Return the (X, Y) coordinate for the center point of the cell that contains the specified text.  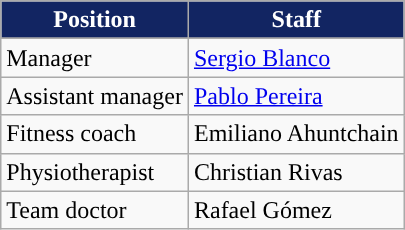
Pablo Pereira (296, 96)
Assistant manager (95, 96)
Staff (296, 20)
Christian Rivas (296, 172)
Position (95, 20)
Team doctor (95, 210)
Manager (95, 58)
Sergio Blanco (296, 58)
Emiliano Ahuntchain (296, 134)
Physiotherapist (95, 172)
Rafael Gómez (296, 210)
Fitness coach (95, 134)
